Determine the (X, Y) coordinate at the center of the cell enclosing the given text.  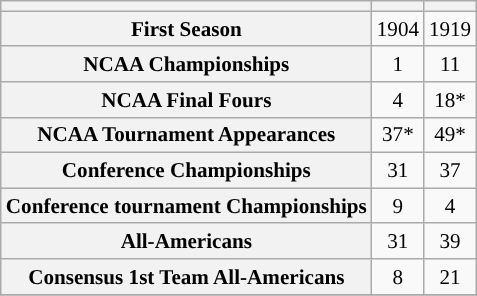
NCAA Championships (186, 64)
8 (398, 276)
49* (450, 134)
NCAA Tournament Appearances (186, 134)
21 (450, 276)
Consensus 1st Team All-Americans (186, 276)
1919 (450, 28)
Conference Championships (186, 170)
11 (450, 64)
First Season (186, 28)
37 (450, 170)
18* (450, 100)
1904 (398, 28)
NCAA Final Fours (186, 100)
1 (398, 64)
39 (450, 240)
All-Americans (186, 240)
9 (398, 206)
37* (398, 134)
Conference tournament Championships (186, 206)
